From the cell containing the given text, extract its center point as (X, Y) coordinate. 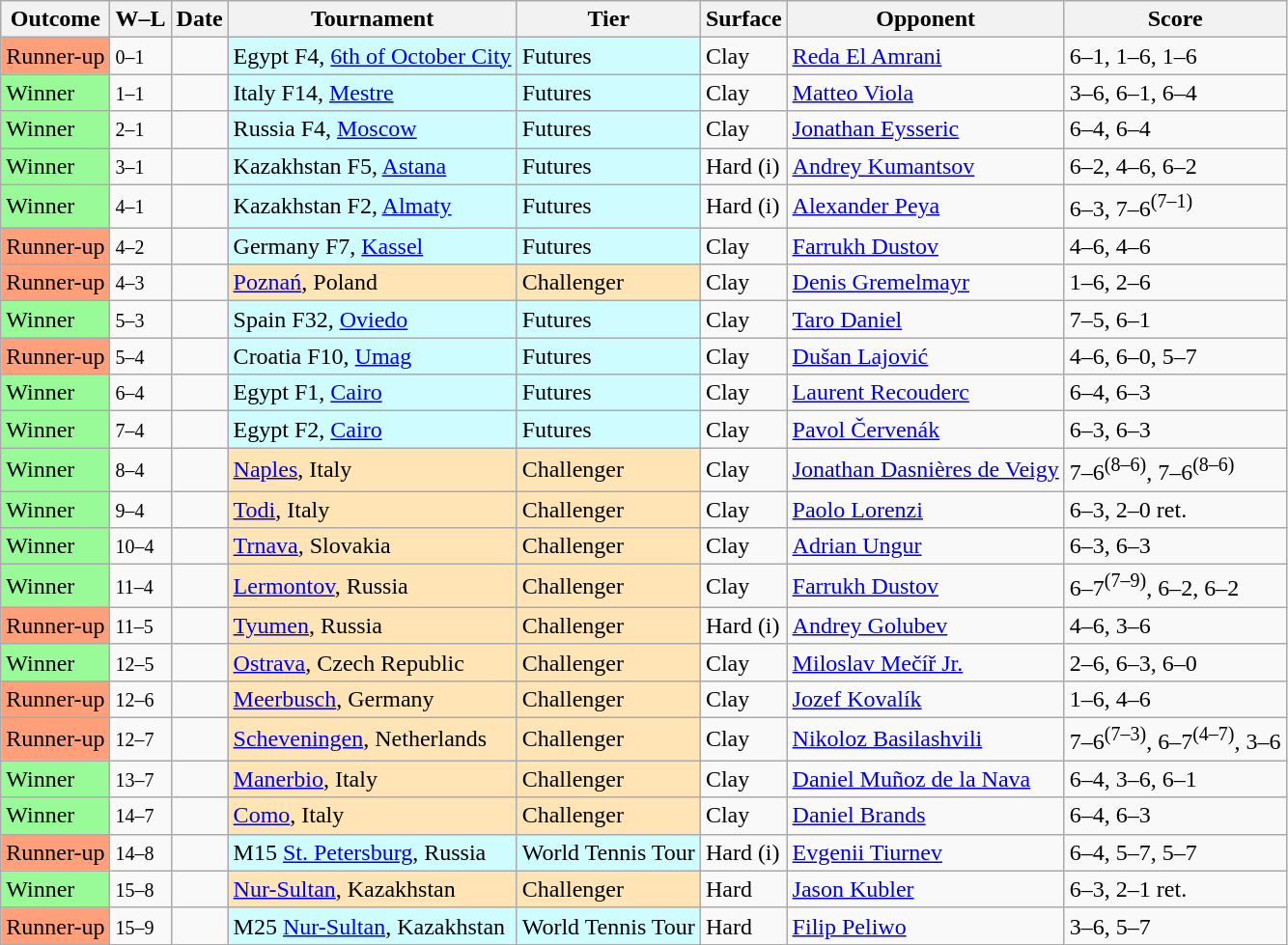
Tier (608, 19)
Jason Kubler (925, 889)
Egypt F2, Cairo (373, 430)
10–4 (141, 546)
4–2 (141, 246)
6–4, 5–7, 5–7 (1175, 852)
Surface (743, 19)
Nur-Sultan, Kazakhstan (373, 889)
Nikoloz Basilashvili (925, 739)
7–5, 6–1 (1175, 320)
M25 Nur-Sultan, Kazakhstan (373, 926)
12–7 (141, 739)
Andrey Kumantsov (925, 166)
6–4 (141, 393)
Taro Daniel (925, 320)
2–1 (141, 129)
Kazakhstan F2, Almaty (373, 207)
Ostrava, Czech Republic (373, 662)
9–4 (141, 510)
4–6, 6–0, 5–7 (1175, 356)
3–6, 5–7 (1175, 926)
11–5 (141, 625)
Manerbio, Italy (373, 779)
Todi, Italy (373, 510)
6–3, 2–1 ret. (1175, 889)
8–4 (141, 469)
6–1, 1–6, 1–6 (1175, 56)
1–6, 2–6 (1175, 283)
Como, Italy (373, 816)
Italy F14, Mestre (373, 93)
3–6, 6–1, 6–4 (1175, 93)
Outcome (56, 19)
Russia F4, Moscow (373, 129)
Reda El Amrani (925, 56)
Jozef Kovalík (925, 699)
4–6, 3–6 (1175, 625)
4–3 (141, 283)
Tournament (373, 19)
Kazakhstan F5, Astana (373, 166)
Poznań, Poland (373, 283)
Paolo Lorenzi (925, 510)
14–8 (141, 852)
Meerbusch, Germany (373, 699)
7–6(7–3), 6–7(4–7), 3–6 (1175, 739)
M15 St. Petersburg, Russia (373, 852)
13–7 (141, 779)
4–1 (141, 207)
Adrian Ungur (925, 546)
1–6, 4–6 (1175, 699)
Scheveningen, Netherlands (373, 739)
Denis Gremelmayr (925, 283)
Evgenii Tiurnev (925, 852)
Opponent (925, 19)
Germany F7, Kassel (373, 246)
Andrey Golubev (925, 625)
Tyumen, Russia (373, 625)
Daniel Brands (925, 816)
15–8 (141, 889)
Matteo Viola (925, 93)
Laurent Recouderc (925, 393)
Filip Peliwo (925, 926)
6–3, 2–0 ret. (1175, 510)
W–L (141, 19)
Egypt F1, Cairo (373, 393)
Daniel Muñoz de la Nava (925, 779)
6–4, 3–6, 6–1 (1175, 779)
15–9 (141, 926)
6–2, 4–6, 6–2 (1175, 166)
Date (199, 19)
0–1 (141, 56)
Alexander Peya (925, 207)
14–7 (141, 816)
2–6, 6–3, 6–0 (1175, 662)
Spain F32, Oviedo (373, 320)
6–3, 7–6(7–1) (1175, 207)
Score (1175, 19)
Pavol Červenák (925, 430)
12–6 (141, 699)
Egypt F4, 6th of October City (373, 56)
1–1 (141, 93)
6–4, 6–4 (1175, 129)
Naples, Italy (373, 469)
Jonathan Dasnières de Veigy (925, 469)
12–5 (141, 662)
Dušan Lajović (925, 356)
Miloslav Mečíř Jr. (925, 662)
11–4 (141, 587)
Lermontov, Russia (373, 587)
4–6, 4–6 (1175, 246)
Croatia F10, Umag (373, 356)
3–1 (141, 166)
Jonathan Eysseric (925, 129)
5–3 (141, 320)
7–6(8–6), 7–6(8–6) (1175, 469)
5–4 (141, 356)
7–4 (141, 430)
Trnava, Slovakia (373, 546)
6–7(7–9), 6–2, 6–2 (1175, 587)
